Search for the cell housing the specified text and yield its (X, Y) center coordinate. 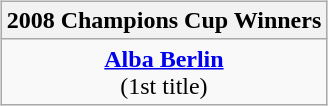
2008 Champions Cup Winners (164, 20)
Alba Berlin(1st title) (164, 72)
